Output the (X, Y) coordinate of the center of the cell containing the given text.  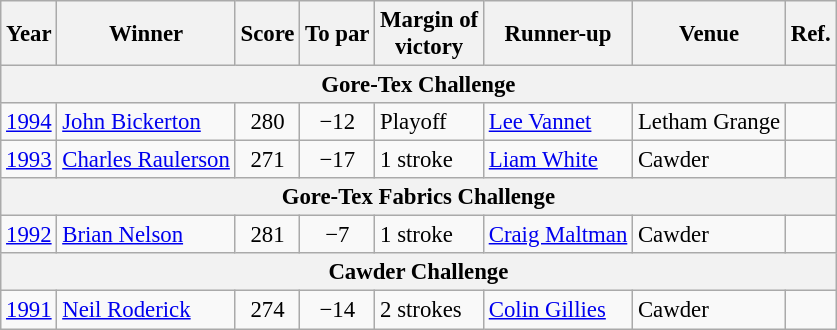
Neil Roderick (146, 310)
Brian Nelson (146, 235)
Letham Grange (710, 122)
Score (268, 34)
Lee Vannet (558, 122)
274 (268, 310)
−12 (338, 122)
To par (338, 34)
John Bickerton (146, 122)
Gore-Tex Challenge (418, 85)
2 strokes (430, 310)
Margin ofvictory (430, 34)
281 (268, 235)
−14 (338, 310)
Winner (146, 34)
Runner-up (558, 34)
Gore-Tex Fabrics Challenge (418, 197)
1993 (29, 160)
1992 (29, 235)
Venue (710, 34)
Craig Maltman (558, 235)
−7 (338, 235)
Ref. (811, 34)
271 (268, 160)
Year (29, 34)
Charles Raulerson (146, 160)
1991 (29, 310)
Cawder Challenge (418, 273)
1994 (29, 122)
280 (268, 122)
−17 (338, 160)
Playoff (430, 122)
Liam White (558, 160)
Colin Gillies (558, 310)
